Determine the (x, y) coordinate at the center of the cell enclosing the given text.  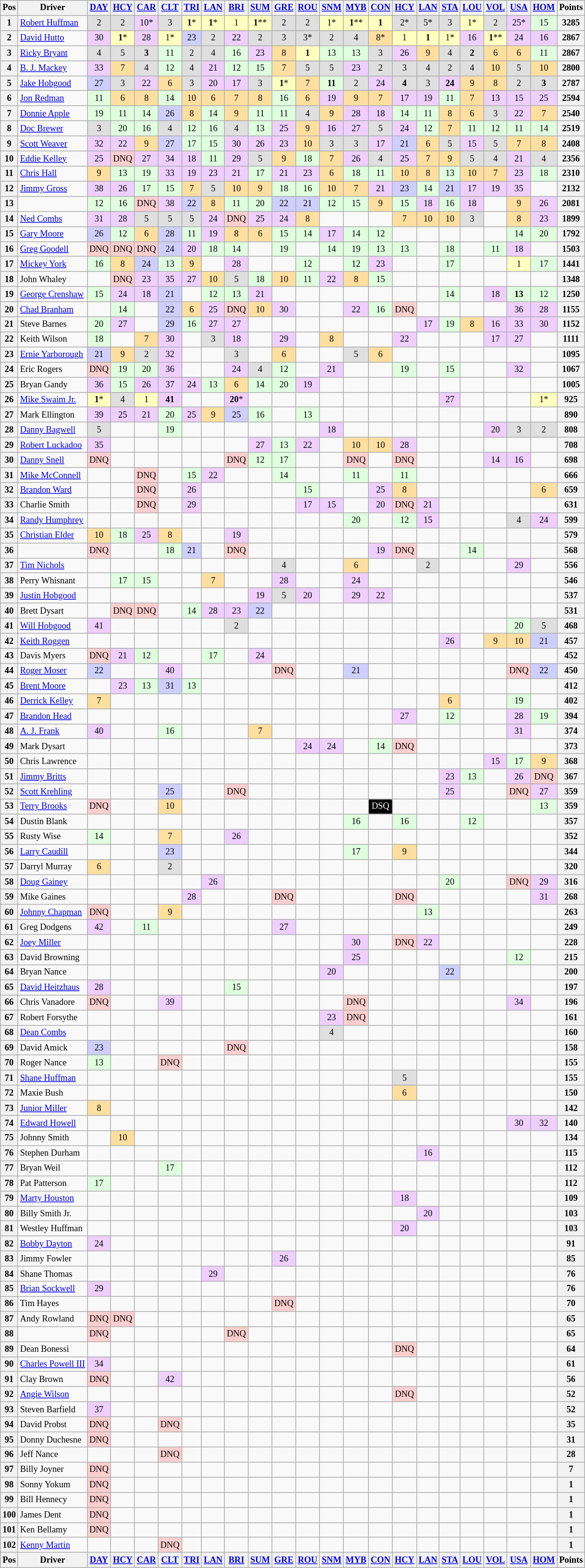
808 (571, 430)
73 (10, 1108)
Ned Combs (52, 219)
83 (10, 1259)
Pat Patterson (52, 1183)
Andy Rowland (52, 1319)
Mike Gaines (52, 897)
Mark Dysart (52, 747)
2408 (571, 143)
Doc Brewer (52, 129)
Edward Howell (52, 1124)
44 (10, 671)
Scott Krehling (52, 792)
90 (10, 1364)
Randy Humphrey (52, 520)
Chad Branham (52, 309)
97 (10, 1469)
352 (571, 837)
Greg Dodgens (52, 927)
102 (10, 1545)
David Heitzhaus (52, 987)
2356 (571, 159)
Chris Lawrence (52, 761)
68 (10, 1033)
568 (571, 551)
Johnny Smith (52, 1138)
2* (404, 23)
Marty Houston (52, 1198)
43 (10, 656)
Robert Forsythe (52, 1018)
1441 (571, 264)
Sonny Yokum (52, 1485)
Greg Goodell (52, 249)
546 (571, 580)
394 (571, 716)
Dustin Blank (52, 822)
87 (10, 1319)
5* (428, 23)
Jimmy Gross (52, 188)
Derrick Kelley (52, 702)
100 (10, 1515)
53 (10, 806)
Scott Weaver (52, 143)
96 (10, 1455)
150 (571, 1093)
Chris Vanadore (52, 1002)
249 (571, 927)
69 (10, 1048)
2787 (571, 84)
Steven Barfield (52, 1409)
Bryan Weil (52, 1169)
1111 (571, 339)
402 (571, 702)
David Browning (52, 957)
452 (571, 656)
55 (10, 837)
74 (10, 1124)
1503 (571, 249)
Keith Roggen (52, 641)
Eric Rogers (52, 370)
268 (571, 897)
2519 (571, 129)
Clay Brown (52, 1379)
Mark Ellington (52, 415)
A. J. Frank (52, 731)
468 (571, 626)
71 (10, 1078)
Maxie Bush (52, 1093)
Davis Myers (52, 656)
Rusty Wise (52, 837)
450 (571, 671)
158 (571, 1048)
368 (571, 761)
666 (571, 475)
537 (571, 596)
Tim Nichols (52, 565)
1005 (571, 384)
88 (10, 1334)
49 (10, 747)
373 (571, 747)
86 (10, 1304)
Perry Whisnant (52, 580)
160 (571, 1033)
58 (10, 882)
89 (10, 1349)
25* (519, 23)
698 (571, 460)
Mickey York (52, 264)
Brandon Head (52, 716)
Stephen Durham (52, 1153)
75 (10, 1138)
Angie Wilson (52, 1395)
Shane Thomas (52, 1273)
David Amick (52, 1048)
93 (10, 1409)
David Probst (52, 1424)
Darryl Murray (52, 867)
1792 (571, 234)
Chris Hall (52, 174)
101 (10, 1530)
Danny Bagwell (52, 430)
Larry Caudill (52, 852)
10* (146, 23)
DSQ (380, 806)
708 (571, 445)
Jake Hobgood (52, 84)
2800 (571, 68)
Jeff Nance (52, 1455)
Keith Wilson (52, 339)
Brent Moore (52, 686)
Billy Joyner (52, 1469)
161 (571, 1018)
1152 (571, 325)
72 (10, 1093)
196 (571, 1002)
54 (10, 822)
1348 (571, 280)
228 (571, 942)
412 (571, 686)
Brandon Ward (52, 490)
99 (10, 1500)
67 (10, 1018)
50 (10, 761)
51 (10, 777)
Donny Duchesne (52, 1440)
47 (10, 716)
357 (571, 822)
8* (380, 38)
James Dent (52, 1515)
344 (571, 852)
134 (571, 1138)
84 (10, 1273)
Jimmy Britts (52, 777)
62 (10, 942)
Mike McConnell (52, 475)
Ernie Yarborough (52, 355)
1899 (571, 219)
890 (571, 415)
Johnny Chapman (52, 912)
2081 (571, 204)
78 (10, 1183)
1155 (571, 309)
81 (10, 1228)
Justin Hobgood (52, 596)
Gary Moore (52, 234)
92 (10, 1395)
659 (571, 490)
David Hutto (52, 38)
Bobby Dayton (52, 1244)
531 (571, 610)
Jon Redman (52, 98)
2594 (571, 98)
215 (571, 957)
3* (307, 38)
Brian Sockwell (52, 1289)
Doug Gainey (52, 882)
Dean Bonessi (52, 1349)
98 (10, 1485)
556 (571, 565)
46 (10, 702)
Roger Moser (52, 671)
Terry Brooks (52, 806)
82 (10, 1244)
599 (571, 520)
Shane Huffman (52, 1078)
48 (10, 731)
579 (571, 535)
Tim Hayes (52, 1304)
Roger Nance (52, 1063)
79 (10, 1198)
Bryan Nance (52, 973)
Charles Powell III (52, 1364)
Westley Huffman (52, 1228)
Joey Miller (52, 942)
63 (10, 957)
Will Hobgood (52, 626)
367 (571, 777)
John Whaley (52, 280)
95 (10, 1440)
Bryan Gandy (52, 384)
115 (571, 1153)
Ken Bellamy (52, 1530)
925 (571, 400)
200 (571, 973)
B. J. Mackey (52, 68)
Kenny Martin (52, 1545)
Christian Elder (52, 535)
457 (571, 641)
Charlie Smith (52, 506)
Mike Swaim Jr. (52, 400)
2132 (571, 188)
Jimmy Fowler (52, 1259)
1067 (571, 370)
316 (571, 882)
140 (571, 1124)
1250 (571, 294)
George Crenshaw (52, 294)
Eddie Kelley (52, 159)
Brett Dysart (52, 610)
94 (10, 1424)
374 (571, 731)
Robert Luckadoo (52, 445)
631 (571, 506)
80 (10, 1214)
1095 (571, 355)
45 (10, 686)
60 (10, 912)
Dean Combs (52, 1033)
Steve Barnes (52, 325)
57 (10, 867)
142 (571, 1108)
197 (571, 987)
20* (236, 400)
59 (10, 897)
2310 (571, 174)
3285 (571, 23)
Robert Huffman (52, 23)
66 (10, 1002)
320 (571, 867)
Danny Snell (52, 460)
Donnie Apple (52, 113)
77 (10, 1169)
109 (571, 1198)
Junior Miller (52, 1108)
Ricky Bryant (52, 53)
Billy Smith Jr. (52, 1214)
Bill Hennecy (52, 1500)
263 (571, 912)
2540 (571, 113)
